Determine the (x, y) coordinate at the center of the cell enclosing the given text.  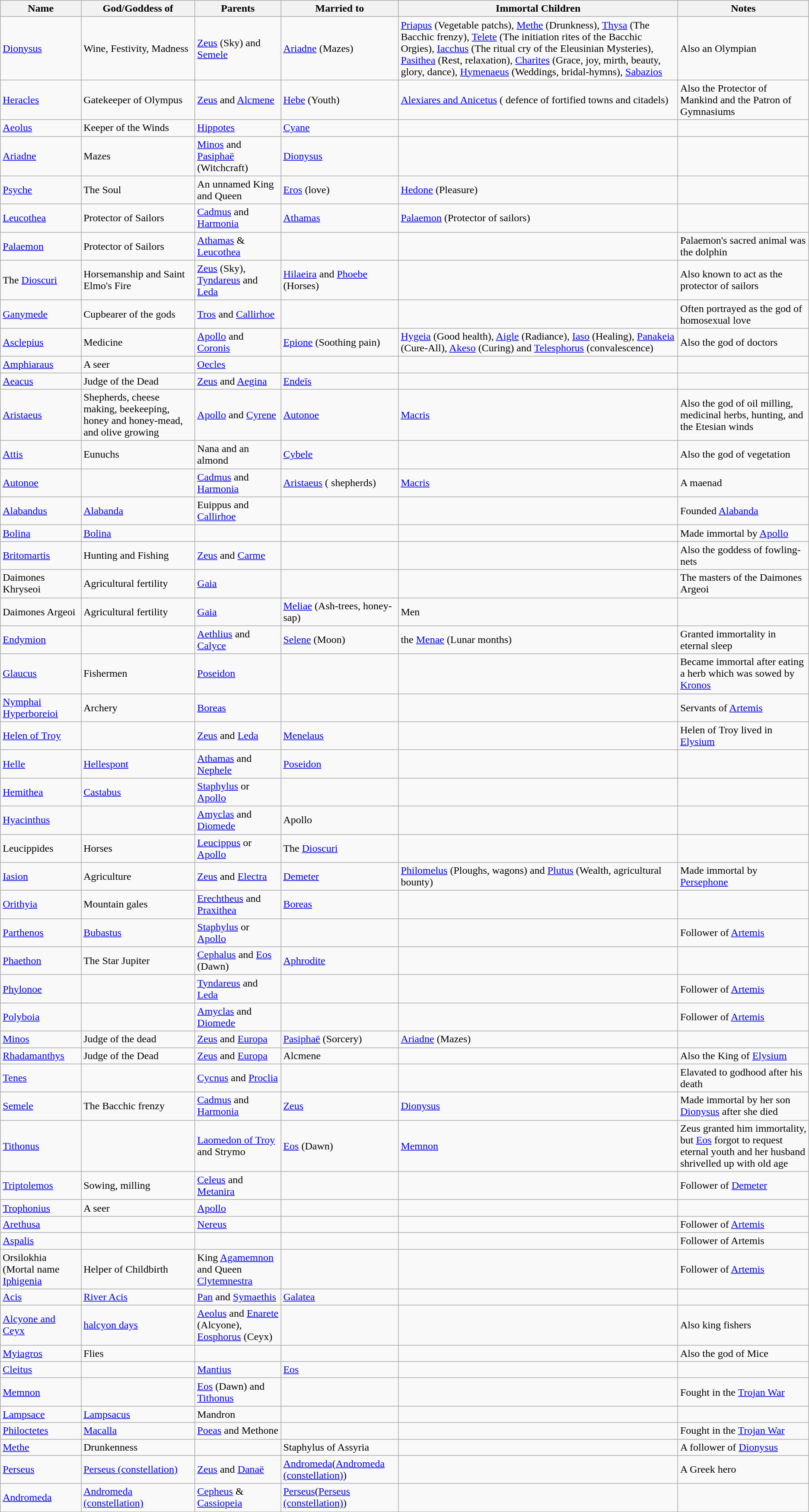
Zeus granted him immortality, but Eos forgot to request eternal youth and her husband shrivelled up with old age (743, 1146)
Zeus and Aegina (238, 381)
A maenad (743, 483)
Andromeda (41, 1498)
Helle (41, 764)
Fishermen (138, 674)
Also the god of Mice (743, 1353)
Mazes (138, 156)
Ganymede (41, 314)
Made immortal by Apollo (743, 533)
Bubastus (138, 933)
Aspalis (41, 1241)
Trophonius (41, 1208)
Rhadamanthys (41, 1056)
Hygeia (Good health), Aigle (Radiance), Iaso (Healing), Panakeia (Cure-All), Akeso (Curing) and Telesphorus (convalescence) (538, 342)
Heracles (41, 100)
Tithonus (41, 1146)
Also known to act as the protector of sailors (743, 280)
Ariadne (41, 156)
Galatea (340, 1297)
Hippotes (238, 128)
Phylonoe (41, 989)
Britomartis (41, 556)
Hedone (Pleasure) (538, 190)
Aristaeus ( shepherds) (340, 483)
Epione (Soothing pain) (340, 342)
Men (538, 612)
Sowing, milling (138, 1186)
Helen of Troy (41, 735)
Cepheus & Cassiopeia (238, 1498)
Alcyone and Ceyx (41, 1325)
Hyacinthus (41, 820)
Glaucus (41, 674)
Made immortal by her son Dionysus after she died (743, 1106)
Oecles (238, 364)
Poeas and Methone (238, 1431)
Palaemon (41, 246)
Aeolus (41, 128)
Zeus and Carme (238, 556)
River Acis (138, 1297)
Asclepius (41, 342)
An unnamed King and Queen (238, 190)
Arethusa (41, 1224)
Follower of Demeter (743, 1186)
Staphylus of Assyria (340, 1447)
Alexiares and Anicetus ( defence of fortified towns and citadels) (538, 100)
Myiagros (41, 1353)
Tros and Callirhoe (238, 314)
Eos (Dawn) and Tithonus (238, 1392)
God/Goddess of (138, 9)
Leucippides (41, 848)
Aphrodite (340, 961)
Aristaeus (41, 415)
Endymion (41, 640)
Became immortal after eating a herb which was sowed by Kronos (743, 674)
Iasion (41, 876)
Perseus (constellation) (138, 1469)
Selene (Moon) (340, 640)
Zeus (Sky), Tyndareus and Leda (238, 280)
Eos (Dawn) (340, 1146)
Andromeda (constellation) (138, 1498)
Flies (138, 1353)
Keeper of the Winds (138, 128)
Parents (238, 9)
Also an Olympian (743, 48)
Endeïs (340, 381)
Phaethon (41, 961)
Aeolus and Enarete (Alcyone), Eosphorus (Ceyx) (238, 1325)
Minos and Pasiphaë (Witchcraft) (238, 156)
Laomedon of Troy and Strymo (238, 1146)
Nymphai Hyperboreioi (41, 708)
Andromeda(Andromeda (constellation)) (340, 1469)
Cybele (340, 455)
Daimones Khryseoi (41, 583)
Athamas (340, 218)
Orsilokhia (Mortal name Iphigenia (41, 1269)
Name (41, 9)
Tyndareus and Leda (238, 989)
Aeacus (41, 381)
Also king fishers (743, 1325)
Alcmene (340, 1056)
Agriculture (138, 876)
Perseus(Perseus (constellation)) (340, 1498)
Euippus and Callirhoe (238, 511)
Daimones Argeoi (41, 612)
Helper of Childbirth (138, 1269)
Judge of the dead (138, 1039)
Granted immortality in eternal sleep (743, 640)
Horses (138, 848)
Zeus and Alcmene (238, 100)
Macalla (138, 1431)
Lampsace (41, 1414)
Married to (340, 9)
Zeus and Leda (238, 735)
Leucothea (41, 218)
Apollo and Coronis (238, 342)
Also the god of oil milling, medicinal herbs, hunting, and the Etesian winds (743, 415)
Hellespont (138, 764)
Nana and an almond (238, 455)
Apollo and Cyrene (238, 415)
Lampsacus (138, 1414)
Cyane (340, 128)
Also the King of Elysium (743, 1056)
Medicine (138, 342)
Acis (41, 1297)
Triptolemos (41, 1186)
Menelaus (340, 735)
Leucippus or Apollo (238, 848)
Hunting and Fishing (138, 556)
Zeus and Danaë (238, 1469)
Zeus (340, 1106)
Alabandus (41, 511)
Amphiaraus (41, 364)
The Bacchic frenzy (138, 1106)
Methe (41, 1447)
A follower of Dionysus (743, 1447)
Tenes (41, 1078)
Palaemon's sacred animal was the dolphin (743, 246)
Cupbearer of the gods (138, 314)
Founded Alabanda (743, 511)
Mantius (238, 1370)
Erechtheus and Praxithea (238, 905)
Eos (340, 1370)
Zeus (Sky) and Semele (238, 48)
Wine, Festivity, Madness (138, 48)
Psyche (41, 190)
Hilaeira and Phoebe (Horses) (340, 280)
Mandron (238, 1414)
the Menae (Lunar months) (538, 640)
Philoctetes (41, 1431)
Drunkenness (138, 1447)
King Agamemnon and Queen Clytemnestra (238, 1269)
Zeus and Electra (238, 876)
Cycnus and Proclia (238, 1078)
Pan and Symaethis (238, 1297)
Immortal Children (538, 9)
Meliae (Ash-trees, honey-sap) (340, 612)
Palaemon (Protector of sailors) (538, 218)
Horsemanship and Saint Elmo's Fire (138, 280)
Celeus and Metanira (238, 1186)
Aethlius and Calyce (238, 640)
The Star Jupiter (138, 961)
Notes (743, 9)
halcyon days (138, 1325)
Shepherds, cheese making, beekeeping, honey and honey-mead, and olive growing (138, 415)
Hemithea (41, 792)
Attis (41, 455)
Eros (love) (340, 190)
Semele (41, 1106)
Demeter (340, 876)
Cleitus (41, 1370)
Castabus (138, 792)
Parthenos (41, 933)
Eunuchs (138, 455)
Minos (41, 1039)
Also the god of doctors (743, 342)
Mountain gales (138, 905)
Perseus (41, 1469)
Archery (138, 708)
Also the god of vegetation (743, 455)
Hebe (Youth) (340, 100)
Helen of Troy lived in Elysium (743, 735)
Nereus (238, 1224)
Also the Protector of Mankind and the Patron of Gymnasiums (743, 100)
A Greek hero (743, 1469)
Orithyia (41, 905)
Elavated to godhood after his death (743, 1078)
Philomelus (Ploughs, wagons) and Plutus (Wealth, agricultural bounty) (538, 876)
The Soul (138, 190)
Athamas and Nephele (238, 764)
Often portrayed as the god of homosexual love (743, 314)
Cephalus and Eos (Dawn) (238, 961)
Polyboia (41, 1017)
Pasiphaë (Sorcery) (340, 1039)
Servants of Artemis (743, 708)
The masters of the Daimones Argeoi (743, 583)
Also the goddess of fowling-nets (743, 556)
Gatekeeper of Olympus (138, 100)
Alabanda (138, 511)
Made immortal by Persephone (743, 876)
Athamas & Leucothea (238, 246)
